Scan for the cell matching the given text and deliver its [X, Y] coordinate at center. 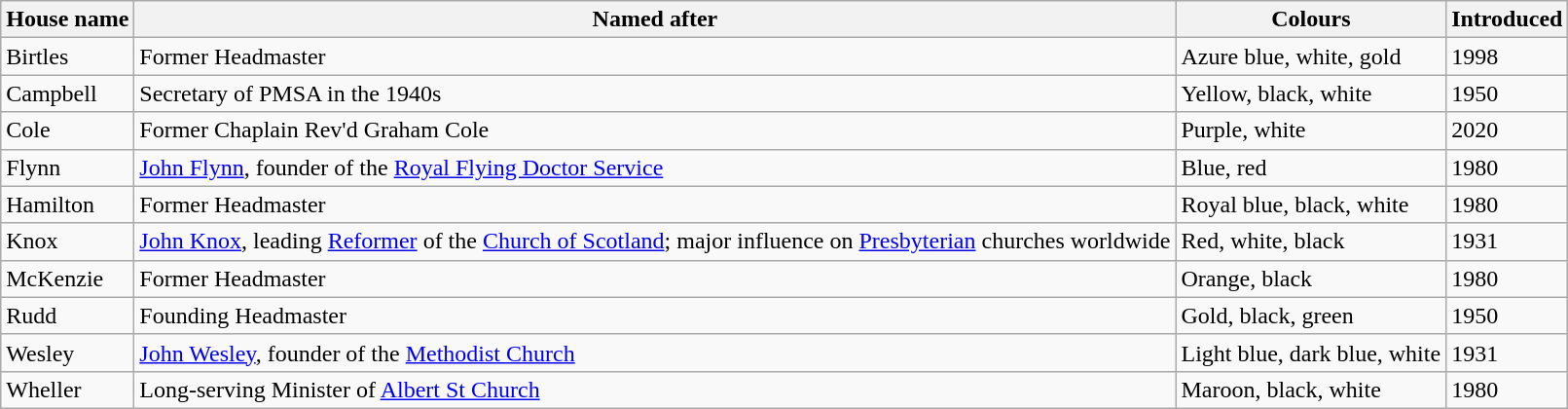
Maroon, black, white [1311, 390]
House name [68, 19]
Blue, red [1311, 167]
Royal blue, black, white [1311, 204]
Hamilton [68, 204]
Flynn [68, 167]
1998 [1507, 56]
Introduced [1507, 19]
Light blue, dark blue, white [1311, 353]
John Knox, leading Reformer of the Church of Scotland; major influence on Presbyterian churches worldwide [655, 242]
Wesley [68, 353]
Rudd [68, 316]
Gold, black, green [1311, 316]
Former Chaplain Rev'd Graham Cole [655, 130]
Birtles [68, 56]
Campbell [68, 93]
Long-serving Minister of Albert St Church [655, 390]
Secretary of PMSA in the 1940s [655, 93]
Colours [1311, 19]
Azure blue, white, gold [1311, 56]
Red, white, black [1311, 242]
Named after [655, 19]
Wheller [68, 390]
Founding Headmaster [655, 316]
Orange, black [1311, 279]
John Flynn, founder of the Royal Flying Doctor Service [655, 167]
McKenzie [68, 279]
2020 [1507, 130]
Cole [68, 130]
Knox [68, 242]
John Wesley, founder of the Methodist Church [655, 353]
Purple, white [1311, 130]
Yellow, black, white [1311, 93]
